From the cell containing the given text, extract its center point as (x, y) coordinate. 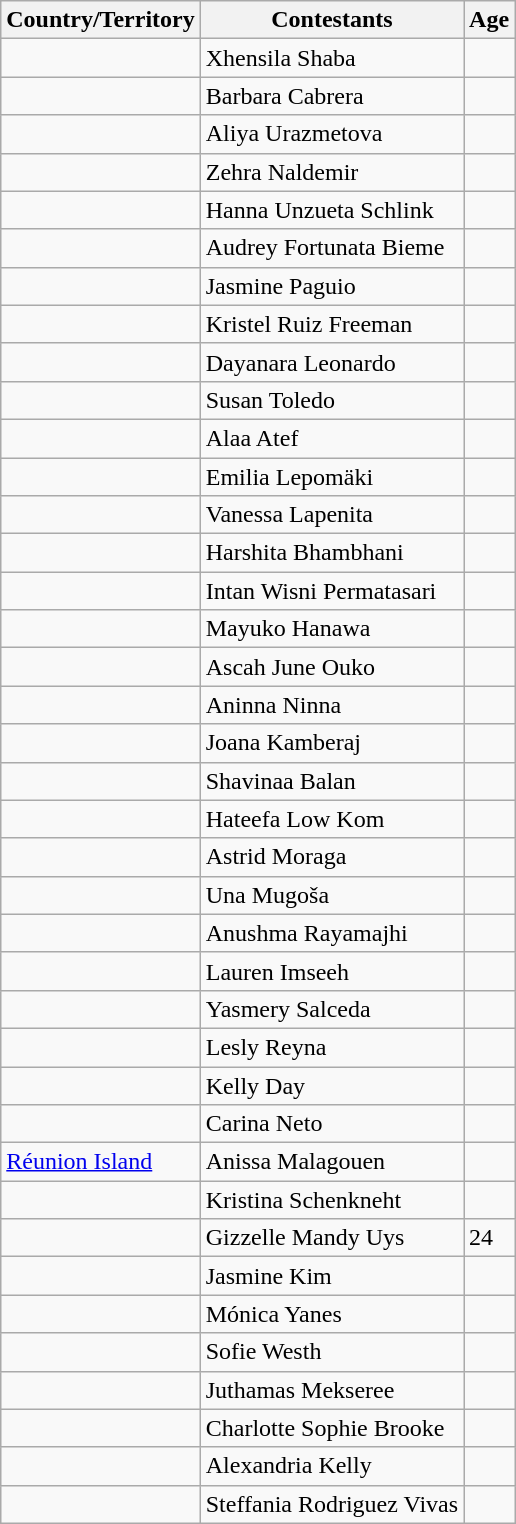
Hanna Unzueta Schlink (332, 210)
Intan Wisni Permatasari (332, 591)
Lesly Reyna (332, 1047)
Dayanara Leonardo (332, 362)
Anushma Rayamajhi (332, 933)
Hateefa Low Kom (332, 819)
24 (490, 1238)
Steffania Rodriguez Vivas (332, 1504)
Susan Toledo (332, 400)
Astrid Moraga (332, 857)
Lauren Imseeh (332, 971)
Mayuko Hanawa (332, 629)
Aliya Urazmetova (332, 134)
Kristina Schenkneht (332, 1200)
Gizzelle Mandy Uys (332, 1238)
Jasmine Kim (332, 1276)
Jasmine Paguio (332, 286)
Zehra Naldemir (332, 172)
Harshita Bhambhani (332, 553)
Audrey Fortunata Bieme (332, 248)
Joana Kamberaj (332, 743)
Ascah June Ouko (332, 667)
Mónica Yanes (332, 1314)
Contestants (332, 20)
Alexandria Kelly (332, 1466)
Yasmery Salceda (332, 1009)
Alaa Atef (332, 438)
Age (490, 20)
Emilia Lepomäki (332, 477)
Xhensila Shaba (332, 58)
Kristel Ruiz Freeman (332, 324)
Una Mugoša (332, 895)
Barbara Cabrera (332, 96)
Aninna Ninna (332, 705)
Shavinaa Balan (332, 781)
Carina Neto (332, 1124)
Country/Territory (100, 20)
Sofie Westh (332, 1352)
Vanessa Lapenita (332, 515)
Juthamas Mekseree (332, 1390)
Réunion Island (100, 1162)
Charlotte Sophie Brooke (332, 1428)
Anissa Malagouen (332, 1162)
Kelly Day (332, 1085)
